Identify which cell holds the provided text, then report its (x, y) central coordinate. 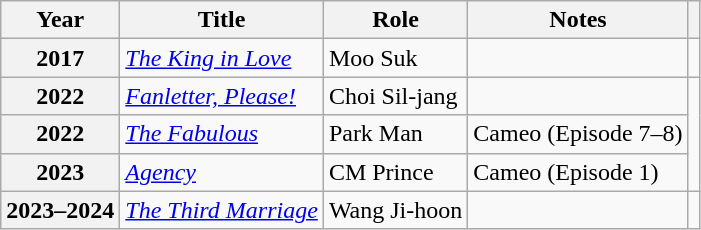
2023 (60, 172)
CM Prince (395, 172)
Cameo (Episode 1) (578, 172)
2023–2024 (60, 210)
2017 (60, 58)
Moo Suk (395, 58)
Notes (578, 20)
Wang Ji-hoon (395, 210)
Choi Sil-jang (395, 96)
Agency (222, 172)
Cameo (Episode 7–8) (578, 134)
Role (395, 20)
Fanletter, Please! (222, 96)
Title (222, 20)
Park Man (395, 134)
The King in Love (222, 58)
The Third Marriage (222, 210)
Year (60, 20)
The Fabulous (222, 134)
